Capture the cell that displays the provided text and extract its (x, y) central coordinate. 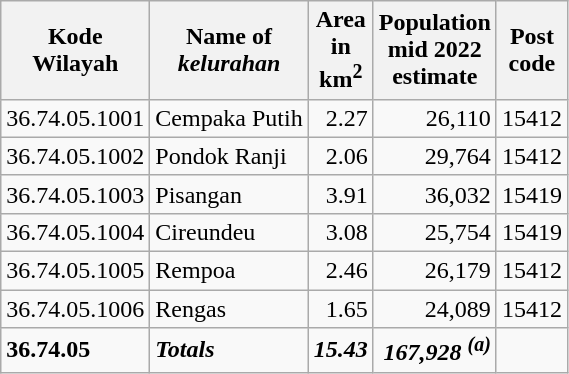
Pisangan (229, 194)
Area in km2 (340, 50)
36.74.05.1005 (76, 271)
Pondok Ranji (229, 156)
Populationmid 2022estimate (434, 50)
1.65 (340, 309)
26,179 (434, 271)
Name of kelurahan (229, 50)
26,110 (434, 118)
Cempaka Putih (229, 118)
2.06 (340, 156)
Totals (229, 350)
36.74.05.1004 (76, 232)
36.74.05.1006 (76, 309)
24,089 (434, 309)
25,754 (434, 232)
Rengas (229, 309)
15.43 (340, 350)
3.91 (340, 194)
Rempoa (229, 271)
29,764 (434, 156)
Postcode (532, 50)
36.74.05.1003 (76, 194)
2.46 (340, 271)
36.74.05 (76, 350)
36,032 (434, 194)
3.08 (340, 232)
Kode Wilayah (76, 50)
36.74.05.1002 (76, 156)
Cireundeu (229, 232)
36.74.05.1001 (76, 118)
167,928 (a) (434, 350)
2.27 (340, 118)
